Return [x, y] of the center of cell containing provided text 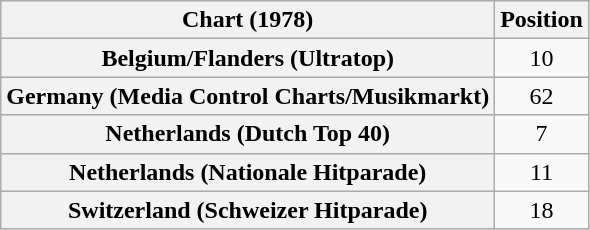
11 [542, 172]
Switzerland (Schweizer Hitparade) [248, 210]
10 [542, 58]
62 [542, 96]
7 [542, 134]
Position [542, 20]
Germany (Media Control Charts/Musikmarkt) [248, 96]
Netherlands (Dutch Top 40) [248, 134]
Belgium/Flanders (Ultratop) [248, 58]
18 [542, 210]
Chart (1978) [248, 20]
Netherlands (Nationale Hitparade) [248, 172]
